Find where the given text appears and provide that cell's center as [X, Y] coordinate. 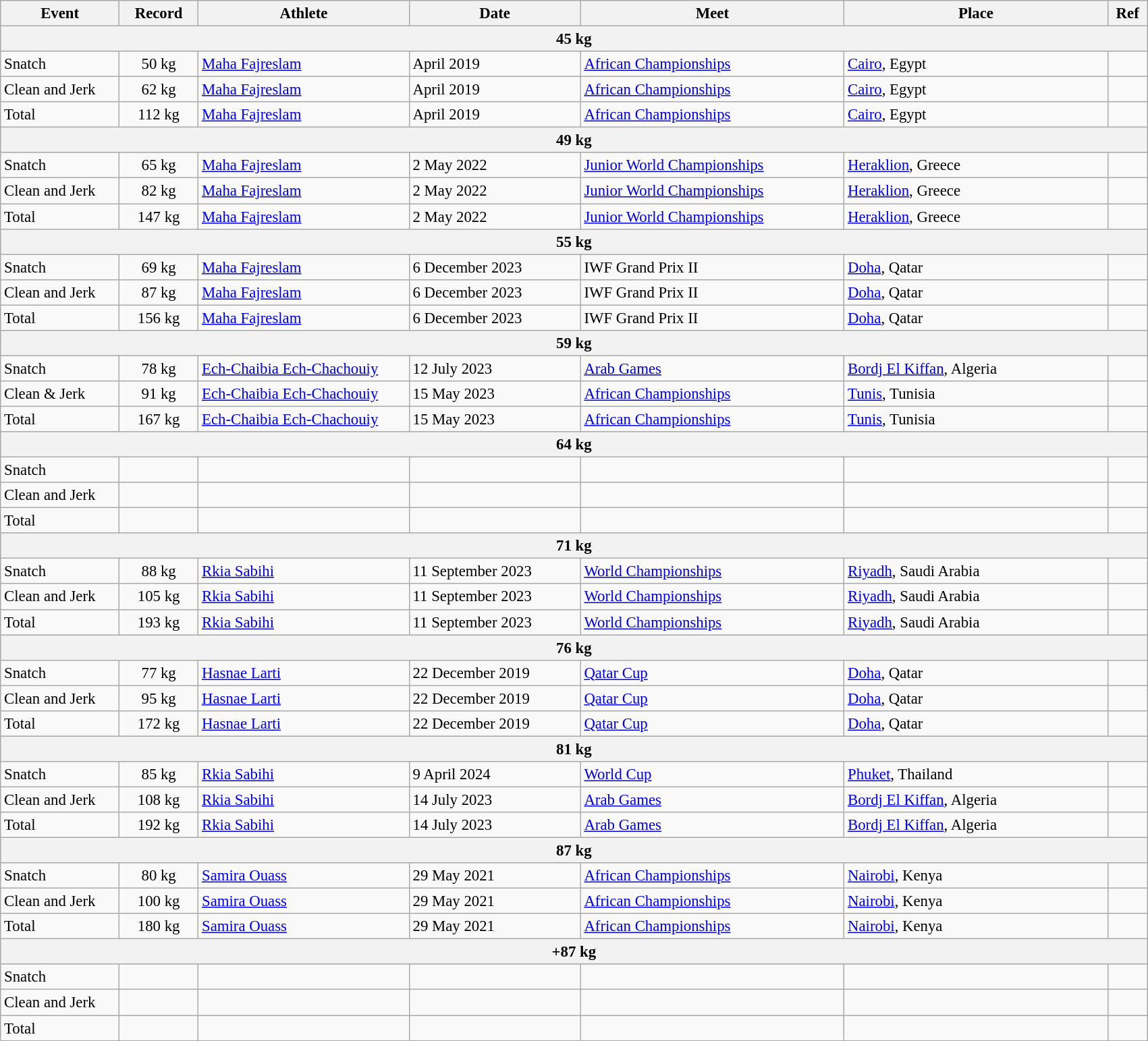
Ref [1127, 13]
Place [976, 13]
Clean & Jerk [60, 394]
64 kg [574, 445]
80 kg [159, 876]
100 kg [159, 901]
71 kg [574, 546]
69 kg [159, 267]
85 kg [159, 775]
167 kg [159, 419]
59 kg [574, 343]
156 kg [159, 318]
112 kg [159, 115]
78 kg [159, 368]
50 kg [159, 64]
49 kg [574, 140]
Date [495, 13]
81 kg [574, 749]
147 kg [159, 217]
45 kg [574, 39]
82 kg [159, 191]
+87 kg [574, 952]
Phuket, Thailand [976, 775]
9 April 2024 [495, 775]
Athlete [304, 13]
91 kg [159, 394]
55 kg [574, 242]
Record [159, 13]
108 kg [159, 799]
65 kg [159, 165]
172 kg [159, 724]
12 July 2023 [495, 368]
88 kg [159, 571]
Event [60, 13]
192 kg [159, 825]
Meet [713, 13]
95 kg [159, 698]
62 kg [159, 90]
77 kg [159, 673]
World Cup [713, 775]
180 kg [159, 926]
193 kg [159, 622]
76 kg [574, 648]
105 kg [159, 597]
